Capture the cell that displays the provided text and extract its [X, Y] central coordinate. 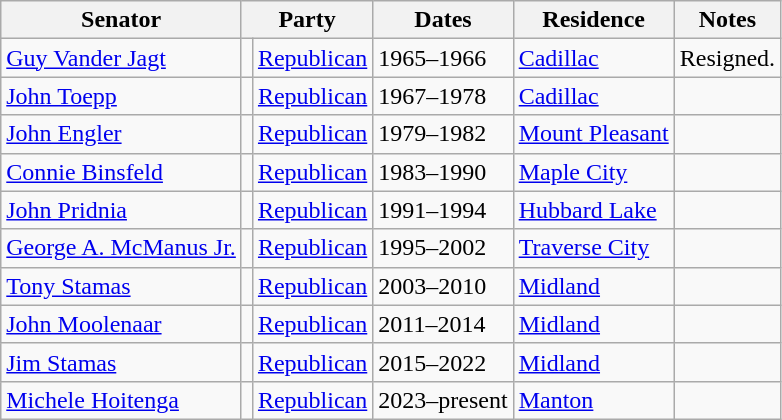
Traverse City [594, 248]
1995–2002 [443, 248]
Tony Stamas [122, 286]
2003–2010 [443, 286]
John Moolenaar [122, 324]
Maple City [594, 172]
2011–2014 [443, 324]
John Pridnia [122, 210]
1991–1994 [443, 210]
1965–1966 [443, 58]
Hubbard Lake [594, 210]
Resigned. [727, 58]
Manton [594, 400]
Jim Stamas [122, 362]
2015–2022 [443, 362]
1967–1978 [443, 96]
1983–1990 [443, 172]
Guy Vander Jagt [122, 58]
Michele Hoitenga [122, 400]
Senator [122, 20]
Party [306, 20]
Mount Pleasant [594, 134]
George A. McManus Jr. [122, 248]
John Toepp [122, 96]
Notes [727, 20]
Connie Binsfeld [122, 172]
2023–present [443, 400]
Dates [443, 20]
John Engler [122, 134]
1979–1982 [443, 134]
Residence [594, 20]
